Pinpoint the cell where the given text exists, returning its (x, y) midpoint coordinate. 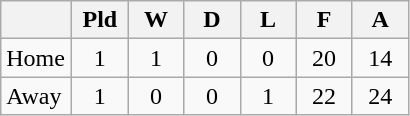
24 (380, 96)
14 (380, 58)
L (268, 20)
Away (36, 96)
D (212, 20)
W (156, 20)
F (324, 20)
Pld (100, 20)
A (380, 20)
20 (324, 58)
Home (36, 58)
22 (324, 96)
